Scan for the cell matching the given text and deliver its [x, y] coordinate at center. 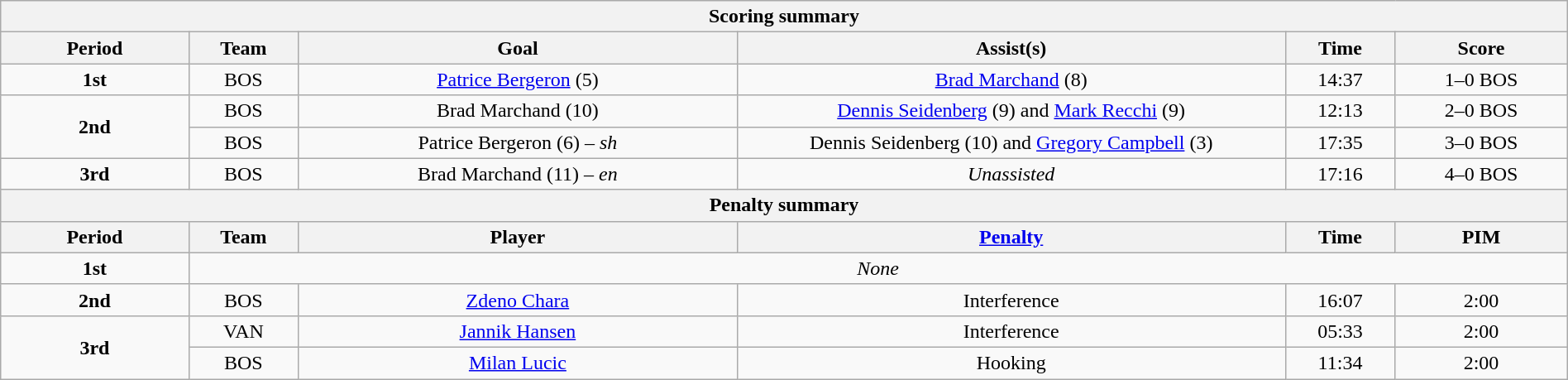
Penalty summary [784, 205]
Assist(s) [1011, 48]
Dennis Seidenberg (9) and Mark Recchi (9) [1011, 111]
12:13 [1340, 111]
14:37 [1340, 79]
Patrice Bergeron (6) – sh [518, 142]
05:33 [1340, 331]
None [878, 268]
Scoring summary [784, 17]
Goal [518, 48]
Zdeno Chara [518, 300]
Brad Marchand (8) [1011, 79]
4–0 BOS [1481, 174]
Brad Marchand (11) – en [518, 174]
Brad Marchand (10) [518, 111]
Player [518, 237]
Hooking [1011, 363]
Jannik Hansen [518, 331]
Unassisted [1011, 174]
Score [1481, 48]
PIM [1481, 237]
17:35 [1340, 142]
3–0 BOS [1481, 142]
Milan Lucic [518, 363]
1–0 BOS [1481, 79]
Dennis Seidenberg (10) and Gregory Campbell (3) [1011, 142]
17:16 [1340, 174]
VAN [243, 331]
16:07 [1340, 300]
11:34 [1340, 363]
Patrice Bergeron (5) [518, 79]
2–0 BOS [1481, 111]
Penalty [1011, 237]
